Find where the given text appears and provide that cell's center as [X, Y] coordinate. 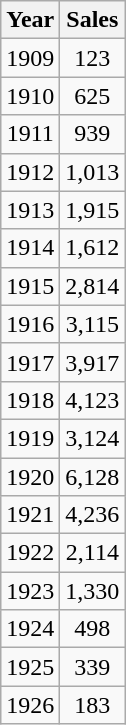
1916 [30, 324]
1926 [30, 705]
939 [92, 134]
123 [92, 58]
1909 [30, 58]
3,124 [92, 438]
183 [92, 705]
1923 [30, 591]
1,915 [92, 210]
1915 [30, 286]
2,114 [92, 553]
1914 [30, 248]
1,612 [92, 248]
3,115 [92, 324]
Sales [92, 20]
2,814 [92, 286]
1,013 [92, 172]
1924 [30, 629]
1922 [30, 553]
4,123 [92, 400]
498 [92, 629]
Year [30, 20]
1918 [30, 400]
1,330 [92, 591]
6,128 [92, 477]
339 [92, 667]
1917 [30, 362]
1910 [30, 96]
1919 [30, 438]
625 [92, 96]
4,236 [92, 515]
1912 [30, 172]
3,917 [92, 362]
1911 [30, 134]
1920 [30, 477]
1925 [30, 667]
1913 [30, 210]
1921 [30, 515]
